Capture the cell that displays the provided text and extract its [X, Y] central coordinate. 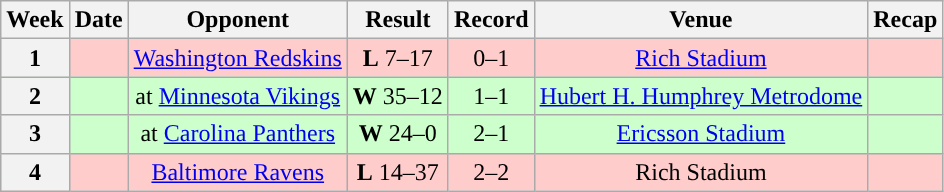
Ericsson Stadium [701, 134]
0–1 [491, 58]
W 24–0 [398, 134]
1 [35, 58]
at Carolina Panthers [238, 134]
Date [98, 20]
Opponent [238, 20]
2 [35, 96]
L 14–37 [398, 172]
2–1 [491, 134]
Week [35, 20]
Hubert H. Humphrey Metrodome [701, 96]
2–2 [491, 172]
at Minnesota Vikings [238, 96]
Recap [906, 20]
Washington Redskins [238, 58]
W 35–12 [398, 96]
L 7–17 [398, 58]
Venue [701, 20]
Result [398, 20]
Baltimore Ravens [238, 172]
4 [35, 172]
1–1 [491, 96]
3 [35, 134]
Record [491, 20]
